From the cell containing the given text, extract its center point as (x, y) coordinate. 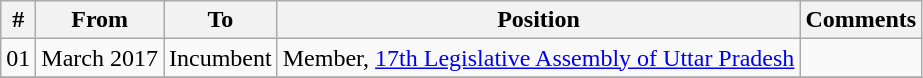
01 (18, 58)
Member, 17th Legislative Assembly of Uttar Pradesh (538, 58)
Incumbent (221, 58)
Comments (861, 20)
# (18, 20)
To (221, 20)
Position (538, 20)
March 2017 (100, 58)
From (100, 20)
